From the cell containing the given text, extract its center point as (x, y) coordinate. 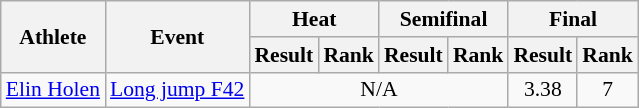
N/A (378, 90)
Athlete (53, 36)
Long jump F42 (177, 90)
Heat (314, 19)
Elin Holen (53, 90)
Semifinal (444, 19)
Final (572, 19)
Event (177, 36)
3.38 (542, 90)
7 (608, 90)
